From the cell containing the given text, extract its center point as (x, y) coordinate. 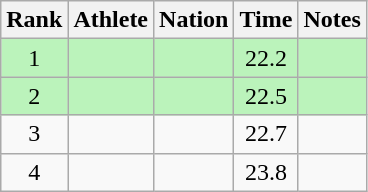
Nation (194, 20)
2 (34, 96)
4 (34, 172)
Athlete (111, 20)
Rank (34, 20)
23.8 (266, 172)
1 (34, 58)
Notes (332, 20)
22.7 (266, 134)
Time (266, 20)
22.2 (266, 58)
22.5 (266, 96)
3 (34, 134)
